From the cell containing the given text, extract its center point as (x, y) coordinate. 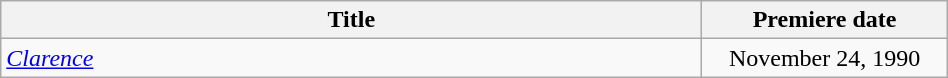
November 24, 1990 (824, 58)
Title (352, 20)
Premiere date (824, 20)
Clarence (352, 58)
